Capture the cell that displays the provided text and extract its [x, y] central coordinate. 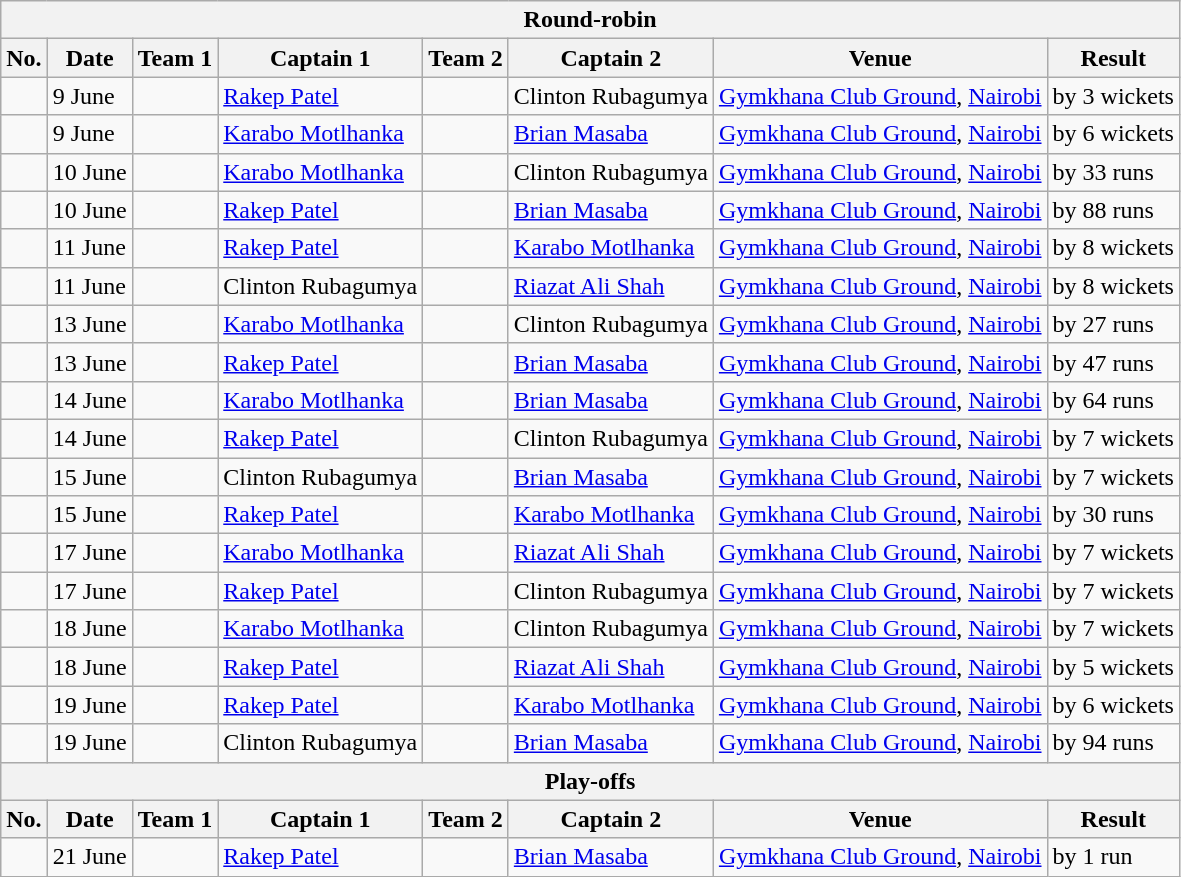
21 June [90, 857]
by 33 runs [1113, 172]
by 88 runs [1113, 210]
by 30 runs [1113, 515]
by 1 run [1113, 857]
by 94 runs [1113, 743]
Play-offs [590, 781]
Round-robin [590, 20]
by 5 wickets [1113, 667]
by 3 wickets [1113, 96]
by 64 runs [1113, 400]
by 47 runs [1113, 362]
by 27 runs [1113, 324]
